Output the (x, y) coordinate of the center of the cell containing the given text.  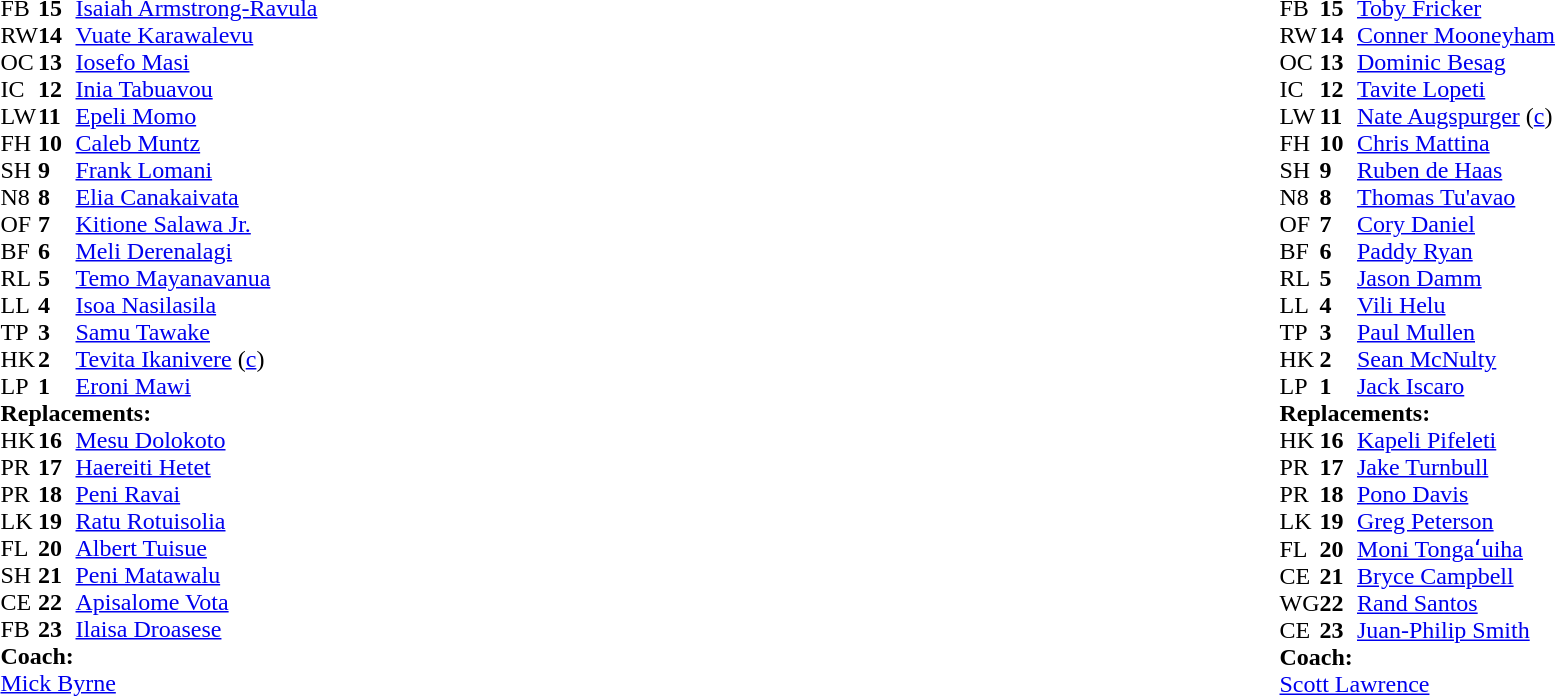
Frank Lomani (197, 170)
Vuate Karawalevu (197, 36)
Inia Tabuavou (197, 90)
Albert Tuisue (197, 548)
Sean McNulty (1456, 360)
Caleb Muntz (197, 144)
Greg Peterson (1456, 522)
Apisalome Vota (197, 602)
Nate Augspurger (c) (1456, 116)
Paddy Ryan (1456, 252)
Moni Tongaʻuiha (1456, 548)
Peni Matawalu (197, 576)
Kapeli Pifeleti (1456, 440)
Tavite Lopeti (1456, 90)
Temo Mayanavanua (197, 278)
WG (1300, 604)
Samu Tawake (197, 332)
Kitione Salawa Jr. (197, 224)
Dominic Besag (1456, 62)
Elia Canakaivata (197, 198)
Vili Helu (1456, 306)
Thomas Tu'avao (1456, 198)
Ratu Rotuisolia (197, 522)
Juan-Philip Smith (1456, 630)
Iosefo Masi (197, 62)
Chris Mattina (1456, 144)
FB (19, 630)
Jason Damm (1456, 278)
Jake Turnbull (1456, 468)
Haereiti Hetet (197, 468)
Ruben de Haas (1456, 170)
Jack Iscaro (1456, 386)
Eroni Mawi (197, 386)
Tevita Ikanivere (c) (197, 360)
Epeli Momo (197, 116)
Pono Davis (1456, 494)
Bryce Campbell (1456, 576)
Cory Daniel (1456, 224)
Peni Ravai (197, 494)
Meli Derenalagi (197, 252)
Paul Mullen (1456, 332)
Ilaisa Droasese (197, 630)
Rand Santos (1456, 604)
Conner Mooneyham (1456, 36)
Mesu Dolokoto (197, 440)
Isoa Nasilasila (197, 306)
